Determine the [X, Y] coordinate at the center of the cell enclosing the given text.  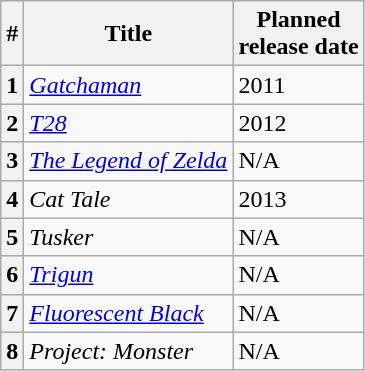
5 [12, 237]
2 [12, 123]
Project: Monster [128, 351]
Title [128, 34]
2011 [298, 85]
8 [12, 351]
Gatchaman [128, 85]
2012 [298, 123]
4 [12, 199]
3 [12, 161]
7 [12, 313]
6 [12, 275]
2013 [298, 199]
Trigun [128, 275]
Tusker [128, 237]
1 [12, 85]
# [12, 34]
Planned release date [298, 34]
Cat Tale [128, 199]
T28 [128, 123]
Fluorescent Black [128, 313]
The Legend of Zelda [128, 161]
